Capture the cell that displays the provided text and extract its (X, Y) central coordinate. 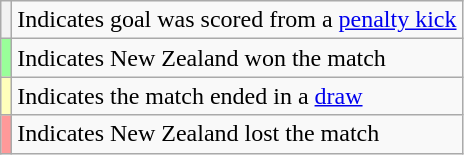
Indicates New Zealand lost the match (237, 134)
Indicates goal was scored from a penalty kick (237, 20)
Indicates the match ended in a draw (237, 96)
Indicates New Zealand won the match (237, 58)
